Provide the (x, y) coordinate of the cell's center where the given text is located.  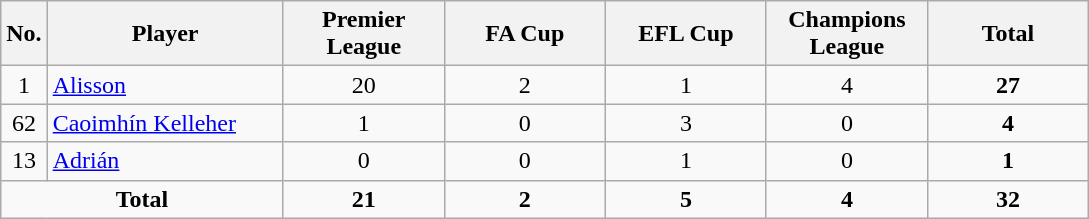
13 (24, 161)
21 (364, 199)
5 (686, 199)
No. (24, 34)
Alisson (165, 85)
Adrián (165, 161)
Player (165, 34)
Champions League (846, 34)
Premier League (364, 34)
EFL Cup (686, 34)
62 (24, 123)
Caoimhín Kelleher (165, 123)
27 (1008, 85)
32 (1008, 199)
20 (364, 85)
FA Cup (524, 34)
3 (686, 123)
